Extract the [X, Y] coordinate from the center of the cell holding the provided text.  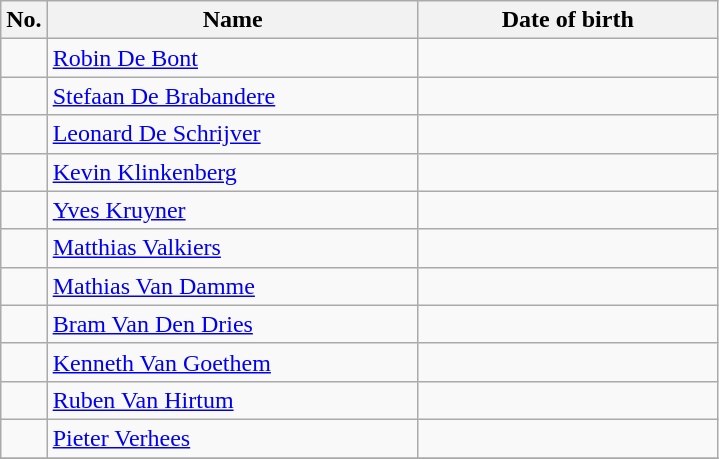
Stefaan De Brabandere [232, 96]
Leonard De Schrijver [232, 134]
Bram Van Den Dries [232, 324]
Yves Kruyner [232, 210]
Name [232, 20]
Kevin Klinkenberg [232, 172]
Kenneth Van Goethem [232, 362]
Ruben Van Hirtum [232, 400]
Date of birth [568, 20]
Matthias Valkiers [232, 248]
No. [24, 20]
Robin De Bont [232, 58]
Pieter Verhees [232, 438]
Mathias Van Damme [232, 286]
